Scan for the cell matching the given text and deliver its (x, y) coordinate at center. 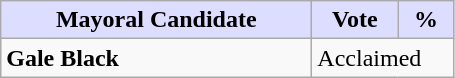
% (426, 20)
Gale Black (156, 58)
Acclaimed (383, 58)
Vote (355, 20)
Mayoral Candidate (156, 20)
